Extract the [x, y] coordinate from the center of the cell holding the provided text.  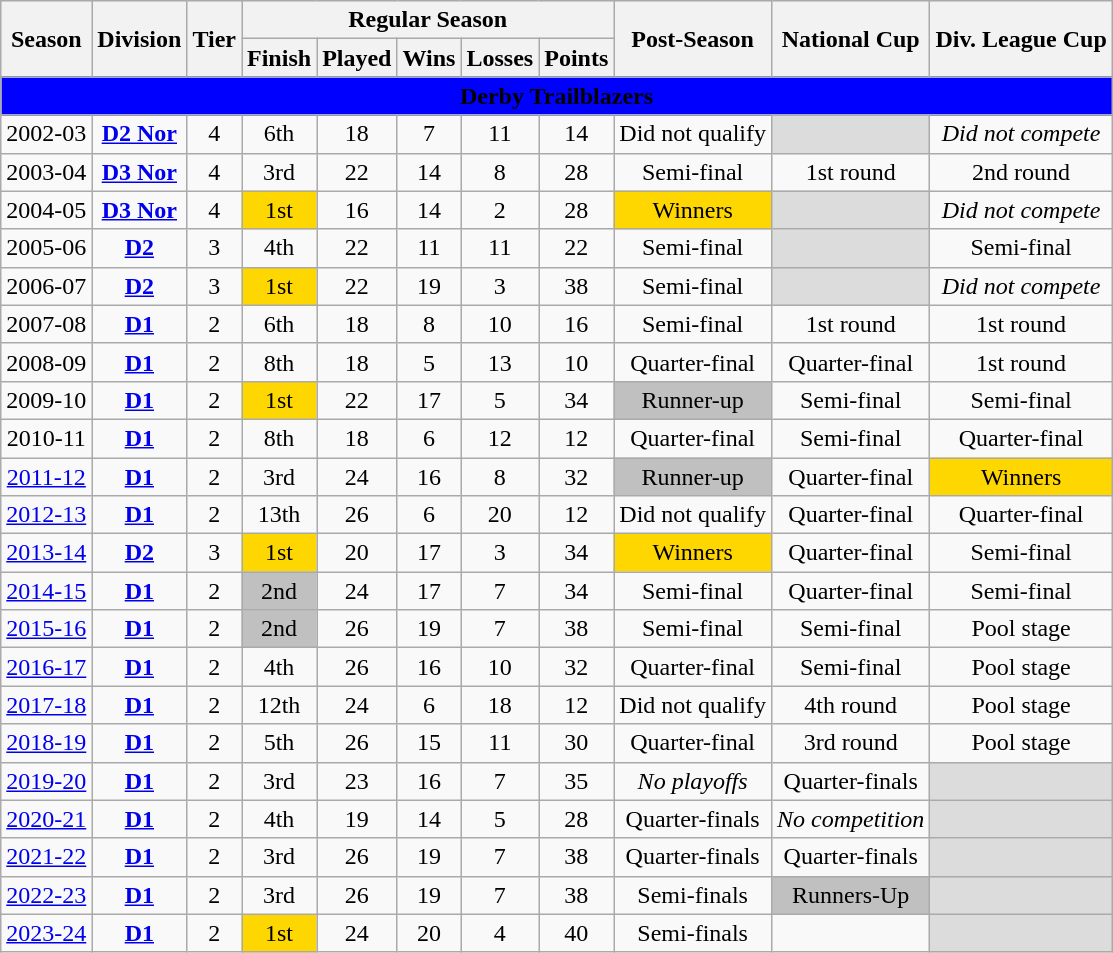
Points [576, 58]
Wins [429, 58]
Runners-Up [850, 895]
National Cup [850, 39]
Finish [280, 58]
Tier [214, 39]
23 [357, 781]
4th round [850, 705]
2008-09 [46, 362]
2023-24 [46, 933]
40 [576, 933]
Div. League Cup [1021, 39]
2016-17 [46, 667]
5th [280, 743]
13th [280, 515]
Played [357, 58]
2007-08 [46, 324]
2021-22 [46, 857]
D2 Nor [140, 134]
2018-19 [46, 743]
35 [576, 781]
13 [500, 362]
2004-05 [46, 210]
12th [280, 705]
2nd round [1021, 172]
3rd round [850, 743]
Derby Trailblazers [557, 96]
2002-03 [46, 134]
15 [429, 743]
2022-23 [46, 895]
Division [140, 39]
2013-14 [46, 553]
No competition [850, 819]
Regular Season [428, 20]
2005-06 [46, 248]
2006-07 [46, 286]
2011-12 [46, 477]
2003-04 [46, 172]
Post-Season [693, 39]
No playoffs [693, 781]
Season [46, 39]
2020-21 [46, 819]
2014-15 [46, 591]
Losses [500, 58]
2017-18 [46, 705]
2015-16 [46, 629]
2010-11 [46, 438]
30 [576, 743]
2012-13 [46, 515]
2019-20 [46, 781]
2009-10 [46, 400]
